Search for the cell housing the specified text and yield its [X, Y] center coordinate. 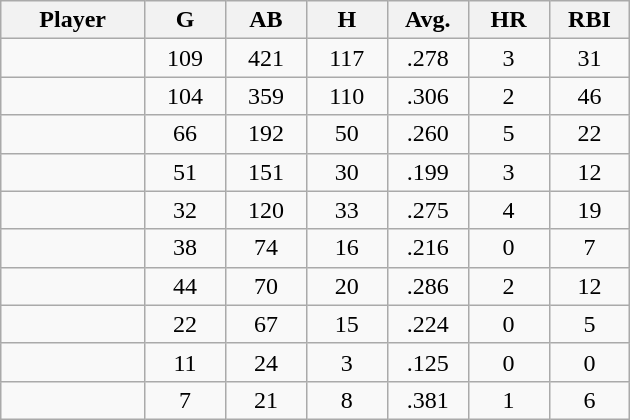
151 [266, 172]
HR [508, 20]
.381 [428, 400]
6 [590, 400]
20 [346, 286]
.199 [428, 172]
51 [186, 172]
30 [346, 172]
31 [590, 58]
.260 [428, 134]
109 [186, 58]
33 [346, 210]
4 [508, 210]
11 [186, 362]
Player [73, 20]
.125 [428, 362]
44 [186, 286]
21 [266, 400]
74 [266, 248]
.306 [428, 96]
1 [508, 400]
H [346, 20]
70 [266, 286]
8 [346, 400]
421 [266, 58]
Avg. [428, 20]
24 [266, 362]
RBI [590, 20]
.216 [428, 248]
117 [346, 58]
G [186, 20]
104 [186, 96]
16 [346, 248]
15 [346, 324]
67 [266, 324]
50 [346, 134]
192 [266, 134]
110 [346, 96]
19 [590, 210]
.224 [428, 324]
AB [266, 20]
46 [590, 96]
66 [186, 134]
120 [266, 210]
.286 [428, 286]
38 [186, 248]
359 [266, 96]
32 [186, 210]
.275 [428, 210]
.278 [428, 58]
